Locate the cell with the specified text and output its (x, y) center coordinate. 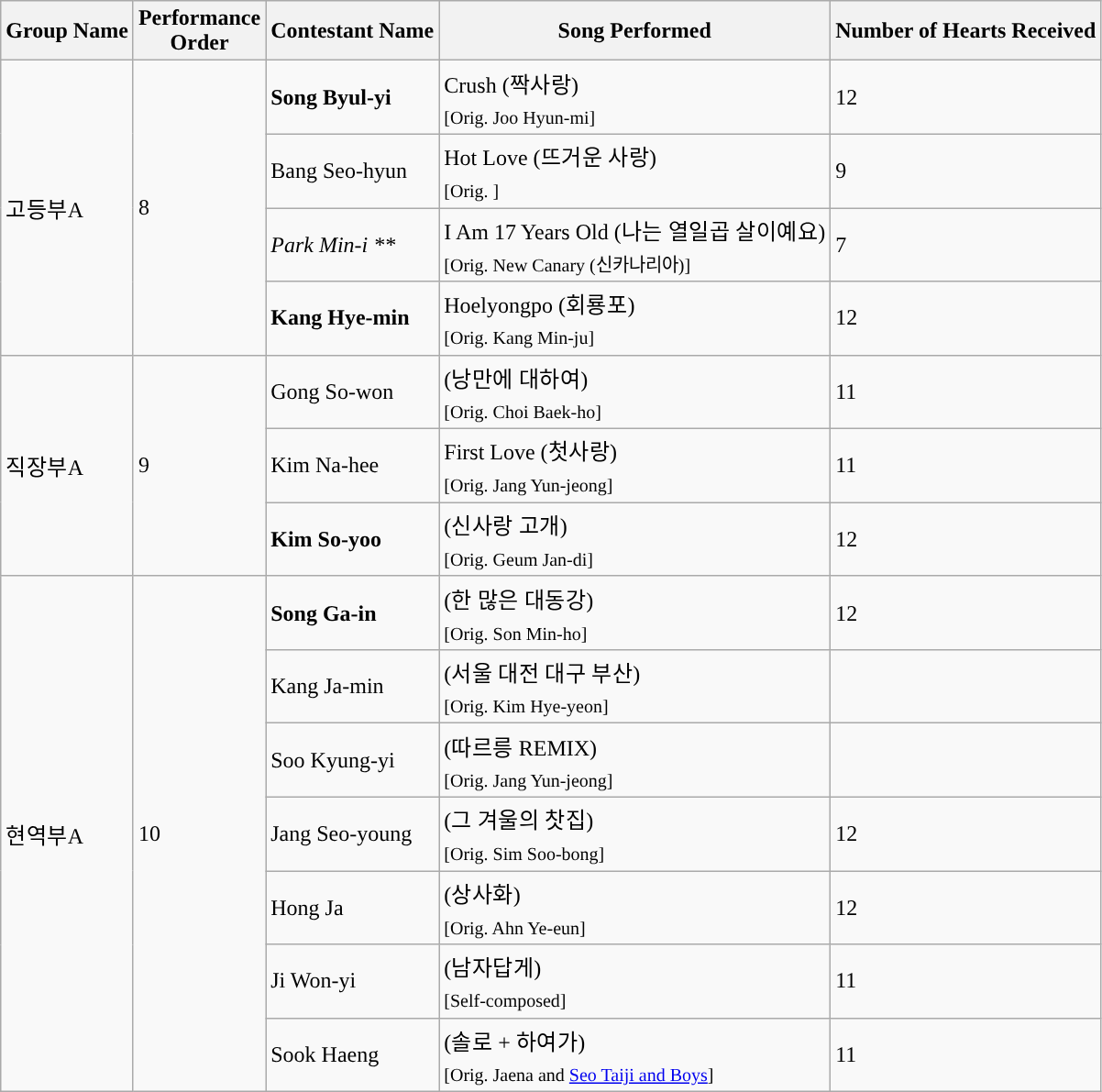
Kim Na-hee (352, 466)
8 (199, 207)
(상사화)[Orig. Ahn Ye-eun] (634, 908)
Song Ga-in (352, 612)
I Am 17 Years Old (나는 열일곱 살이예요)[Orig. New Canary (신카나리아)] (634, 244)
Song Byul-yi (352, 97)
(그 겨울의 찻집)[Orig. Sim Soo-bong] (634, 833)
Park Min-i ** (352, 244)
(따르릉 REMIX)[Orig. Jang Yun-jeong] (634, 760)
Bang Seo-hyun (352, 171)
Contestant Name (352, 31)
(낭만에 대하여)[Orig. Choi Baek-ho] (634, 392)
직장부A (68, 466)
Song Performed (634, 31)
(솔로 + 하여가)[Orig. Jaena and Seo Taiji and Boys] (634, 1054)
PerformanceOrder (199, 31)
Kang Ja-min (352, 687)
Gong So-won (352, 392)
(신사랑 고개)[Orig. Geum Jan-di] (634, 539)
Kim So-yoo (352, 539)
(한 많은 대동강)[Orig. Son Min-ho] (634, 612)
7 (966, 244)
Hot Love (뜨거운 사랑)[Orig. ] (634, 171)
Jang Seo-young (352, 833)
(서울 대전 대구 부산)[Orig. Kim Hye-yeon] (634, 687)
First Love (첫사랑)[Orig. Jang Yun-jeong] (634, 466)
Kang Hye-min (352, 318)
Hong Ja (352, 908)
Group Name (68, 31)
Ji Won-yi (352, 981)
현역부A (68, 833)
(남자답게)[Self-composed] (634, 981)
Crush (짝사랑)[Orig. Joo Hyun-mi] (634, 97)
고등부A (68, 207)
Soo Kyung-yi (352, 760)
Number of Hearts Received (966, 31)
Sook Haeng (352, 1054)
10 (199, 833)
Hoelyongpo (회룡포)[Orig. Kang Min-ju] (634, 318)
